Provide the [X, Y] coordinate of the cell's center where the given text is located.  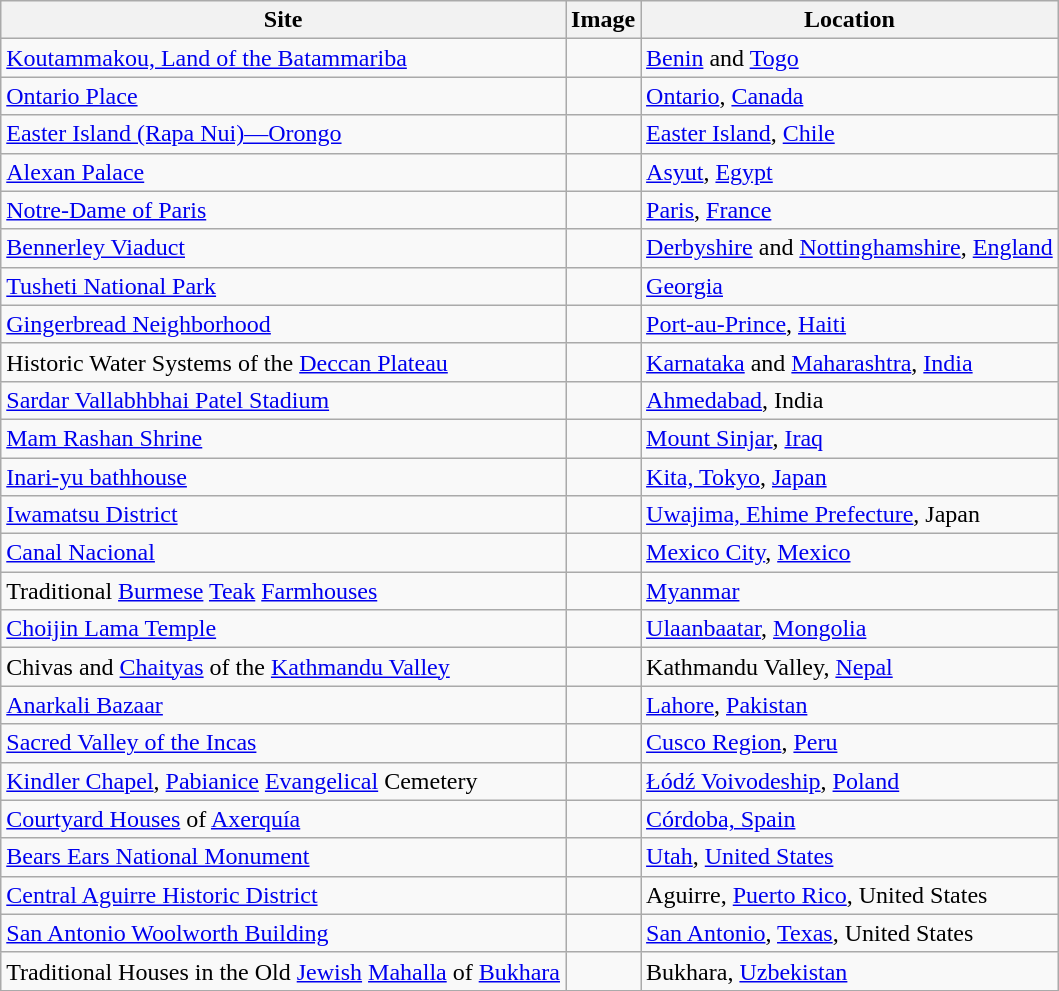
Benin and Togo [850, 58]
Sacred Valley of the Incas [284, 743]
Tusheti National Park [284, 286]
Inari-yu bathhouse [284, 477]
Paris, France [850, 210]
Koutammakou, Land of the Batammariba [284, 58]
Uwajima, Ehime Prefecture, Japan [850, 515]
San Antonio Woolworth Building [284, 933]
Easter Island, Chile [850, 134]
Historic Water Systems of the Deccan Plateau [284, 362]
Cusco Region, Peru [850, 743]
San Antonio, Texas, United States [850, 933]
Traditional Houses in the Old Jewish Mahalla of Bukhara [284, 971]
Mount Sinjar, Iraq [850, 438]
Kindler Chapel, Pabianice Evangelical Cemetery [284, 781]
Chivas and Chaityas of the Kathmandu Valley [284, 667]
Bukhara, Uzbekistan [850, 971]
Ontario Place [284, 96]
Anarkali Bazaar [284, 705]
Location [850, 20]
Derbyshire and Nottinghamshire, England [850, 248]
Ontario, Canada [850, 96]
Choijin Lama Temple [284, 629]
Córdoba, Spain [850, 819]
Utah, United States [850, 857]
Bears Ears National Monument [284, 857]
Easter Island (Rapa Nui)—Orongo [284, 134]
Courtyard Houses of Axerquía [284, 819]
Kathmandu Valley, Nepal [850, 667]
Image [604, 20]
Sardar Vallabhbhai Patel Stadium [284, 400]
Aguirre, Puerto Rico, United States [850, 895]
Karnataka and Maharashtra, India [850, 362]
Site [284, 20]
Kita, Tokyo, Japan [850, 477]
Traditional Burmese Teak Farmhouses [284, 591]
Ulaanbaatar, Mongolia [850, 629]
Canal Nacional [284, 553]
Central Aguirre Historic District [284, 895]
Asyut, Egypt [850, 172]
Mam Rashan Shrine [284, 438]
Gingerbread Neighborhood [284, 324]
Georgia [850, 286]
Łódź Voivodeship, Poland [850, 781]
Alexan Palace [284, 172]
Bennerley Viaduct [284, 248]
Myanmar [850, 591]
Mexico City, Mexico [850, 553]
Notre-Dame of Paris [284, 210]
Iwamatsu District [284, 515]
Lahore, Pakistan [850, 705]
Ahmedabad, India [850, 400]
Port-au-Prince, Haiti [850, 324]
